Scan for the cell matching the given text and deliver its (X, Y) coordinate at center. 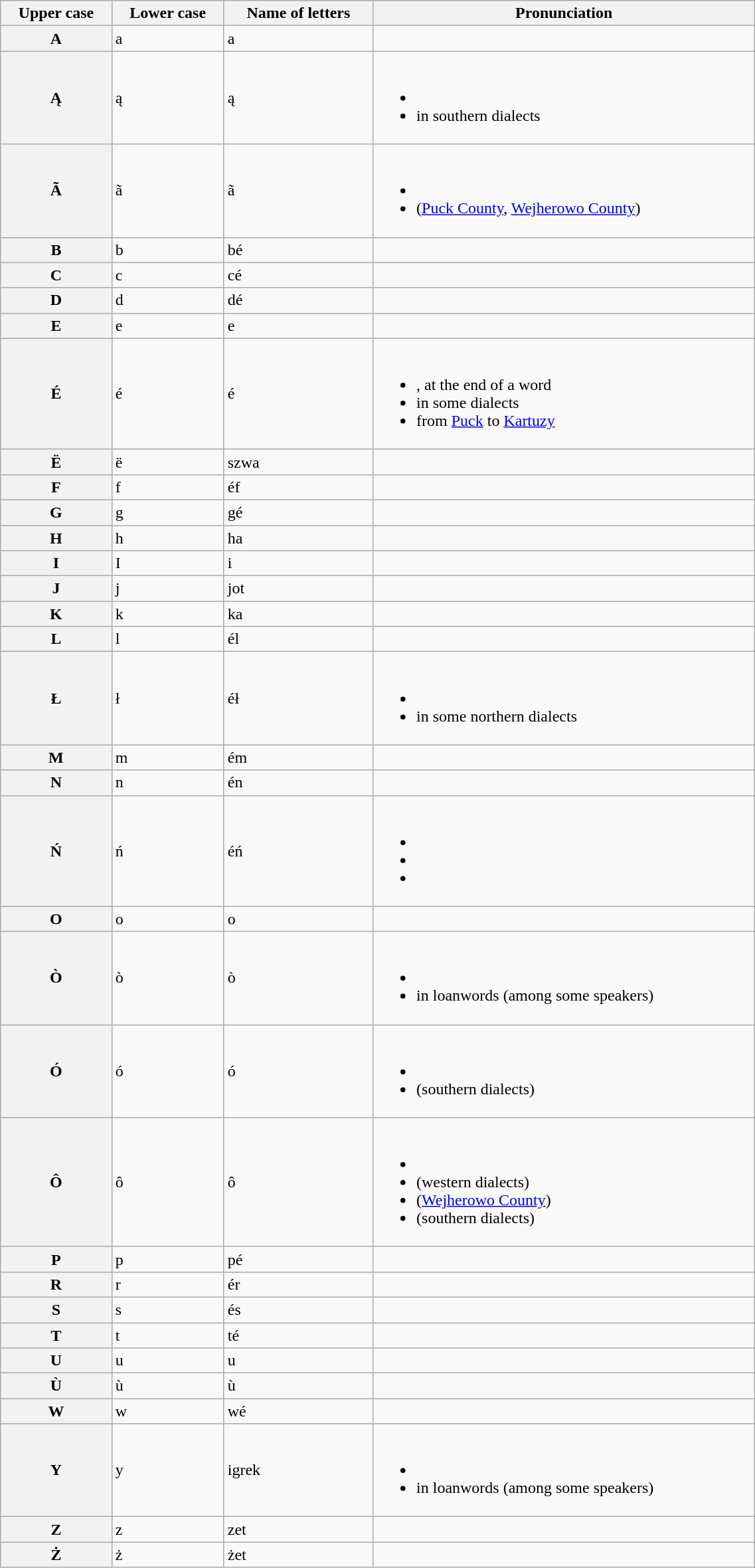
gé (298, 512)
L (56, 639)
Ą (56, 98)
ł (167, 698)
zet (298, 1529)
Ô (56, 1182)
E (56, 326)
y (167, 1470)
bé (298, 250)
té (298, 1335)
A (56, 39)
(western dialects) (Wejherowo County) (southern dialects) (564, 1182)
szwa (298, 462)
ë (167, 462)
wé (298, 1411)
t (167, 1335)
O (56, 919)
ém (298, 757)
S (56, 1310)
B (56, 250)
él (298, 639)
h (167, 538)
M (56, 757)
w (167, 1411)
p (167, 1259)
Ã (56, 191)
Ó (56, 1071)
(southern dialects) (564, 1071)
, at the end of a word in some dialects from Puck to Kartuzy (564, 393)
cé (298, 275)
Name of letters (298, 13)
d (167, 300)
Lower case (167, 13)
N (56, 783)
W (56, 1411)
G (56, 512)
Upper case (56, 13)
éń (298, 850)
ż (167, 1555)
i (298, 563)
R (56, 1284)
ha (298, 538)
Ż (56, 1555)
in southern dialects (564, 98)
pé (298, 1259)
(Puck County, Wejherowo County) (564, 191)
Ë (56, 462)
Ù (56, 1386)
b (167, 250)
D (56, 300)
ń (167, 850)
m (167, 757)
Ł (56, 698)
H (56, 538)
éf (298, 487)
c (167, 275)
j (167, 589)
P (56, 1259)
f (167, 487)
in some northern dialects (564, 698)
Ń (56, 850)
k (167, 614)
z (167, 1529)
żet (298, 1555)
Ò (56, 978)
éł (298, 698)
C (56, 275)
ér (298, 1284)
U (56, 1361)
T (56, 1335)
jot (298, 589)
dé (298, 300)
én (298, 783)
J (56, 589)
K (56, 614)
Pronunciation (564, 13)
n (167, 783)
g (167, 512)
F (56, 487)
É (56, 393)
igrek (298, 1470)
s (167, 1310)
ka (298, 614)
r (167, 1284)
Z (56, 1529)
l (167, 639)
Y (56, 1470)
és (298, 1310)
